Return the [X, Y] coordinate for the center point of the cell that contains the specified text.  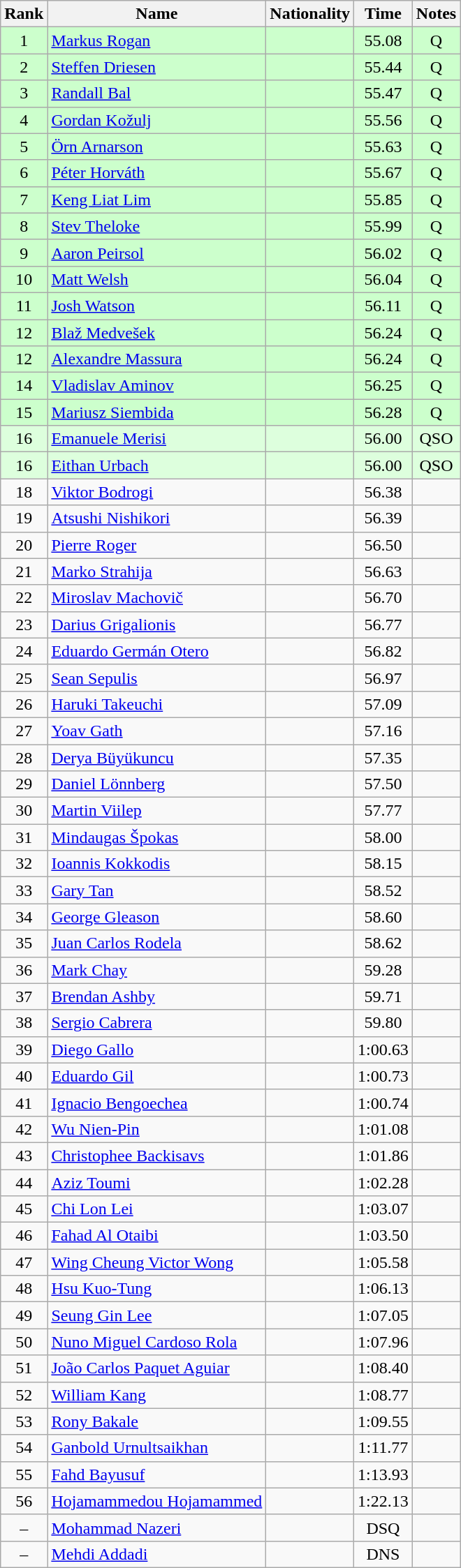
DNS [383, 1554]
Notes [436, 14]
1:02.28 [383, 1183]
Juan Carlos Rodela [156, 943]
Nationality [310, 14]
56.70 [383, 598]
34 [24, 917]
58.60 [383, 917]
Miroslav Machovič [156, 598]
57.50 [383, 784]
57.35 [383, 757]
19 [24, 518]
59.71 [383, 996]
1:01.08 [383, 1129]
Fahad Al Otaibi [156, 1236]
57.77 [383, 811]
1:01.86 [383, 1156]
Mindaugas Špokas [156, 837]
30 [24, 811]
56.77 [383, 625]
George Gleason [156, 917]
Gary Tan [156, 890]
31 [24, 837]
53 [24, 1421]
Mark Chay [156, 970]
Aaron Peirsol [156, 253]
56.97 [383, 678]
Eduardo Germán Otero [156, 651]
45 [24, 1209]
48 [24, 1289]
36 [24, 970]
47 [24, 1262]
32 [24, 864]
Aziz Toumi [156, 1183]
55.08 [383, 40]
46 [24, 1236]
56.04 [383, 279]
58.00 [383, 837]
Daniel Lönnberg [156, 784]
DSQ [383, 1528]
Derya Büyükuncu [156, 757]
Pierre Roger [156, 545]
Ignacio Bengoechea [156, 1103]
33 [24, 890]
Chi Lon Lei [156, 1209]
Diego Gallo [156, 1050]
26 [24, 704]
55.85 [383, 200]
40 [24, 1076]
1:13.93 [383, 1474]
Wing Cheung Victor Wong [156, 1262]
João Carlos Paquet Aguiar [156, 1368]
1:00.74 [383, 1103]
Christophee Backisavs [156, 1156]
Name [156, 14]
37 [24, 996]
25 [24, 678]
Hojamammedou Hojamammed [156, 1501]
1:00.63 [383, 1050]
35 [24, 943]
55.44 [383, 67]
42 [24, 1129]
56.25 [383, 386]
Örn Arnarson [156, 147]
20 [24, 545]
10 [24, 279]
Péter Horváth [156, 173]
Keng Liat Lim [156, 200]
Brendan Ashby [156, 996]
21 [24, 572]
56.82 [383, 651]
1:03.50 [383, 1236]
59.28 [383, 970]
28 [24, 757]
Mehdi Addadi [156, 1554]
56.50 [383, 545]
Josh Watson [156, 306]
1:09.55 [383, 1421]
55.56 [383, 120]
56.39 [383, 518]
Hsu Kuo-Tung [156, 1289]
14 [24, 386]
Sergio Cabrera [156, 1023]
Ganbold Urnultsaikhan [156, 1448]
Matt Welsh [156, 279]
15 [24, 412]
56.28 [383, 412]
3 [24, 94]
56.63 [383, 572]
Mohammad Nazeri [156, 1528]
Time [383, 14]
1:06.13 [383, 1289]
56.38 [383, 492]
Eduardo Gil [156, 1076]
58.62 [383, 943]
Mariusz Siembida [156, 412]
Darius Grigalionis [156, 625]
55.63 [383, 147]
54 [24, 1448]
57.09 [383, 704]
Atsushi Nishikori [156, 518]
Wu Nien-Pin [156, 1129]
Emanuele Merisi [156, 439]
Vladislav Aminov [156, 386]
Blaž Medvešek [156, 333]
22 [24, 598]
27 [24, 731]
50 [24, 1342]
1:08.40 [383, 1368]
1:07.05 [383, 1315]
Markus Rogan [156, 40]
6 [24, 173]
1 [24, 40]
Marko Strahija [156, 572]
Randall Bal [156, 94]
Fahd Bayusuf [156, 1474]
Rony Bakale [156, 1421]
William Kang [156, 1395]
43 [24, 1156]
Viktor Bodrogi [156, 492]
56 [24, 1501]
1:22.13 [383, 1501]
55.47 [383, 94]
Steffen Driesen [156, 67]
8 [24, 226]
18 [24, 492]
Martin Viilep [156, 811]
4 [24, 120]
1:07.96 [383, 1342]
29 [24, 784]
49 [24, 1315]
55.99 [383, 226]
Gordan Kožulj [156, 120]
52 [24, 1395]
1:05.58 [383, 1262]
58.52 [383, 890]
51 [24, 1368]
7 [24, 200]
55 [24, 1474]
Rank [24, 14]
Sean Sepulis [156, 678]
Eithan Urbach [156, 465]
5 [24, 147]
57.16 [383, 731]
23 [24, 625]
56.02 [383, 253]
24 [24, 651]
58.15 [383, 864]
59.80 [383, 1023]
11 [24, 306]
Nuno Miguel Cardoso Rola [156, 1342]
44 [24, 1183]
56.11 [383, 306]
55.67 [383, 173]
Yoav Gath [156, 731]
39 [24, 1050]
1:03.07 [383, 1209]
1:11.77 [383, 1448]
Alexandre Massura [156, 359]
Seung Gin Lee [156, 1315]
41 [24, 1103]
38 [24, 1023]
Haruki Takeuchi [156, 704]
2 [24, 67]
Stev Theloke [156, 226]
1:00.73 [383, 1076]
Ioannis Kokkodis [156, 864]
9 [24, 253]
1:08.77 [383, 1395]
